For the text-containing cell, return its midpoint in [X, Y] coordinate format. 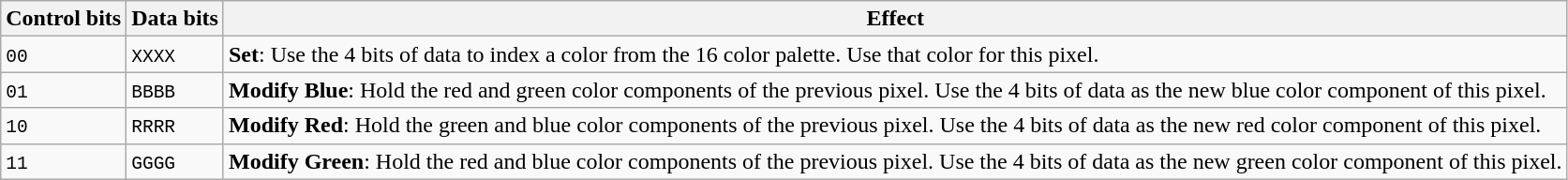
00 [64, 54]
Data bits [175, 19]
11 [64, 161]
10 [64, 126]
Modify Blue: Hold the red and green color components of the previous pixel. Use the 4 bits of data as the new blue color component of this pixel. [895, 90]
BBBB [175, 90]
01 [64, 90]
Control bits [64, 19]
Modify Green: Hold the red and blue color components of the previous pixel. Use the 4 bits of data as the new green color component of this pixel. [895, 161]
GGGG [175, 161]
RRRR [175, 126]
Modify Red: Hold the green and blue color components of the previous pixel. Use the 4 bits of data as the new red color component of this pixel. [895, 126]
Set: Use the 4 bits of data to index a color from the 16 color palette. Use that color for this pixel. [895, 54]
Effect [895, 19]
XXXX [175, 54]
